Identify which cell holds the provided text, then report its (x, y) central coordinate. 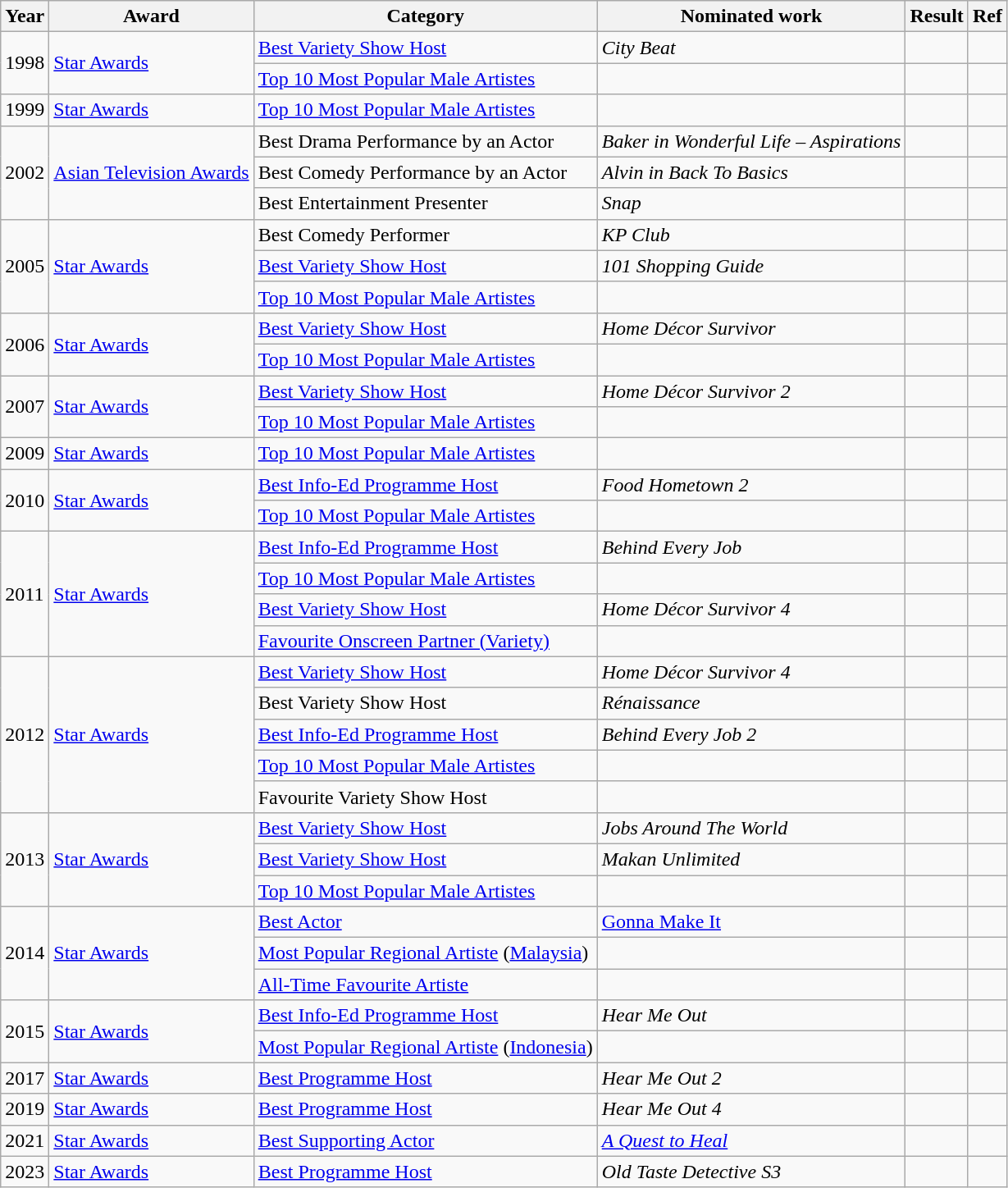
Year (25, 16)
Alvin in Back To Basics (751, 172)
2023 (25, 1172)
2010 (25, 500)
Hear Me Out 2 (751, 1078)
Snap (751, 203)
Behind Every Job 2 (751, 734)
1998 (25, 63)
2013 (25, 859)
Baker in Wonderful Life – Aspirations (751, 141)
Favourite Variety Show Host (425, 797)
A Quest to Heal (751, 1140)
Best Actor (425, 922)
Most Popular Regional Artiste (Indonesia) (425, 1047)
Best Comedy Performer (425, 235)
Best Comedy Performance by an Actor (425, 172)
2017 (25, 1078)
Award (151, 16)
Hear Me Out 4 (751, 1109)
2002 (25, 172)
Best Drama Performance by an Actor (425, 141)
1999 (25, 110)
Old Taste Detective S3 (751, 1172)
Favourite Onscreen Partner (Variety) (425, 641)
Rénaissance (751, 703)
2009 (25, 454)
2012 (25, 734)
2015 (25, 1031)
Jobs Around The World (751, 828)
2014 (25, 953)
Nominated work (751, 16)
Home Décor Survivor 2 (751, 391)
2011 (25, 594)
Food Hometown 2 (751, 485)
Asian Television Awards (151, 172)
Behind Every Job (751, 547)
Ref (987, 16)
KP Club (751, 235)
Most Popular Regional Artiste (Malaysia) (425, 953)
Category (425, 16)
Result (937, 16)
Best Supporting Actor (425, 1140)
2007 (25, 407)
Makan Unlimited (751, 859)
Home Décor Survivor (751, 328)
Gonna Make It (751, 922)
All-Time Favourite Artiste (425, 985)
2005 (25, 266)
2006 (25, 344)
Hear Me Out (751, 1016)
101 Shopping Guide (751, 266)
City Beat (751, 48)
Best Entertainment Presenter (425, 203)
2021 (25, 1140)
2019 (25, 1109)
